Pinpoint the cell where the given text exists, returning its (x, y) midpoint coordinate. 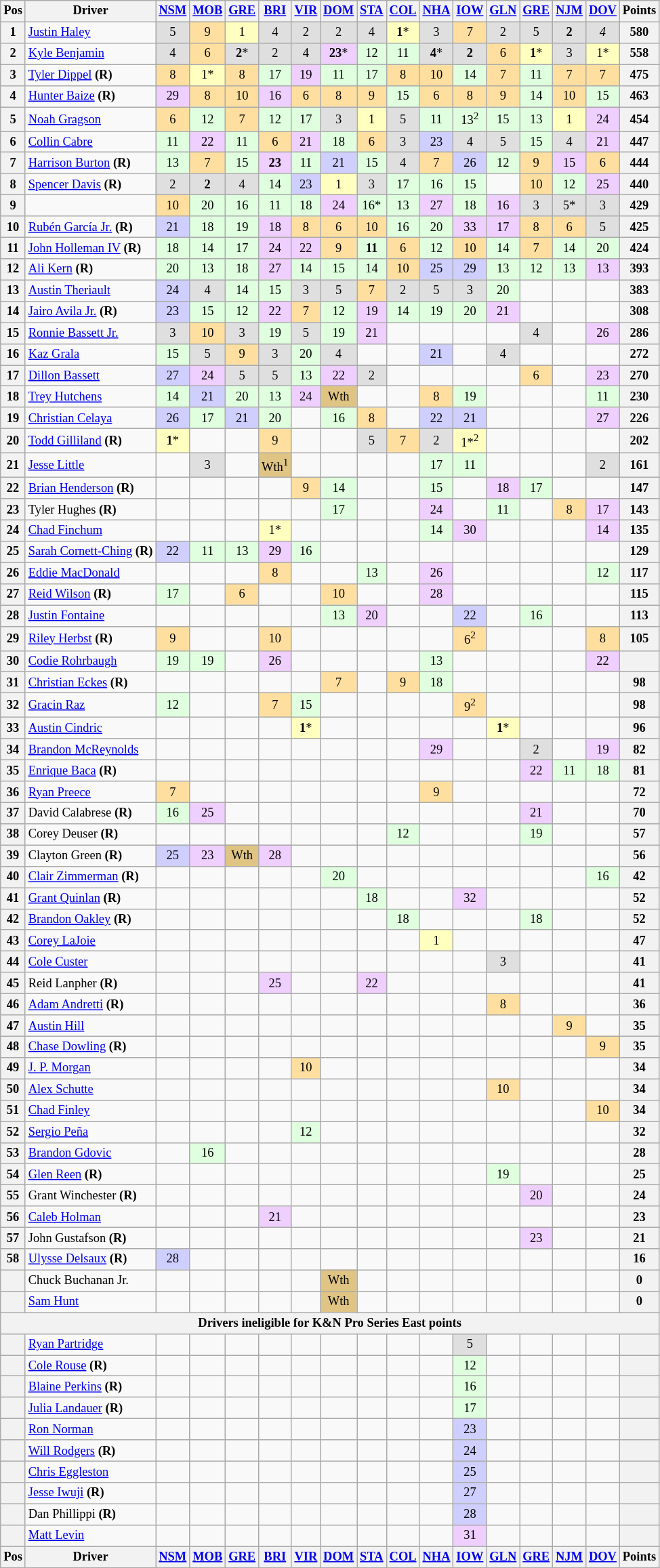
Ryan Preece (90, 791)
39 (14, 855)
Justin Fontaine (90, 615)
272 (639, 354)
424 (639, 248)
2* (243, 54)
Eddie MacDonald (90, 573)
Christian Celaya (90, 419)
Brian Henderson (R) (90, 488)
440 (639, 184)
Corey LaJoie (90, 941)
383 (639, 290)
48 (14, 1048)
40 (14, 877)
Brandon McReynolds (90, 749)
132 (470, 119)
58 (14, 1259)
286 (639, 333)
Harrison Burton (R) (90, 163)
Austin Theriault (90, 290)
Julia Landauer (R) (90, 1408)
230 (639, 397)
Tyler Hughes (R) (90, 510)
Codie Rohrbaugh (90, 661)
115 (639, 595)
70 (639, 813)
David Calabrese (R) (90, 813)
43 (14, 941)
129 (639, 552)
Trey Hutchens (90, 397)
Austin Hill (90, 1026)
55 (14, 1195)
Spencer Davis (R) (90, 184)
Chase Dowling (R) (90, 1048)
463 (639, 96)
105 (639, 638)
444 (639, 163)
Gracin Raz (90, 705)
Justin Haley (90, 33)
Clair Zimmerman (R) (90, 877)
Matt Levin (90, 1535)
Chris Eggleston (90, 1472)
Dan Phillippi (R) (90, 1514)
Cole Rouse (R) (90, 1366)
16* (371, 206)
Corey Deuser (R) (90, 835)
143 (639, 510)
Reid Wilson (R) (90, 595)
Glen Reen (R) (90, 1175)
4* (436, 54)
226 (639, 419)
558 (639, 54)
161 (639, 466)
270 (639, 375)
Ryan Partridge (90, 1344)
Enrique Baca (R) (90, 771)
54 (14, 1175)
Caleb Holman (90, 1217)
38 (14, 835)
Ronnie Bassett Jr. (90, 333)
113 (639, 615)
Riley Herbst (R) (90, 638)
447 (639, 142)
135 (639, 531)
425 (639, 226)
Dillon Bassett (90, 375)
Grant Quinlan (R) (90, 899)
429 (639, 206)
147 (639, 488)
Austin Cindric (90, 728)
Ulysse Delsaux (R) (90, 1259)
51 (14, 1111)
Clayton Green (R) (90, 855)
393 (639, 270)
Drivers ineligible for K&N Pro Series East points (330, 1323)
454 (639, 119)
Wth1 (275, 466)
Todd Gilliland (R) (90, 441)
44 (14, 962)
45 (14, 983)
Blaine Perkins (R) (90, 1386)
53 (14, 1153)
96 (639, 728)
Hunter Baize (R) (90, 96)
Sarah Cornett-Ching (R) (90, 552)
J. P. Morgan (90, 1068)
Jesse Little (90, 466)
Ali Kern (R) (90, 270)
Christian Eckes (R) (90, 683)
Reid Lanpher (R) (90, 983)
Alex Schutte (90, 1090)
John Holleman IV (R) (90, 248)
Adam Andretti (R) (90, 1004)
117 (639, 573)
475 (639, 75)
72 (639, 791)
Cole Custer (90, 962)
37 (14, 813)
Jesse Iwuji (R) (90, 1493)
92 (470, 705)
5* (569, 206)
Sam Hunt (90, 1302)
Brandon Gdovic (90, 1153)
49 (14, 1068)
Chuck Buchanan Jr. (90, 1281)
Grant Winchester (R) (90, 1195)
Chad Finchum (90, 531)
1*2 (470, 441)
Kaz Grala (90, 354)
Sergio Peña (90, 1132)
Collin Cabre (90, 142)
580 (639, 33)
62 (470, 638)
202 (639, 441)
82 (639, 749)
81 (639, 771)
23* (339, 54)
Chad Finley (90, 1111)
46 (14, 1004)
308 (639, 312)
Rubén García Jr. (R) (90, 226)
Will Rodgers (R) (90, 1450)
Jairo Avila Jr. (R) (90, 312)
Tyler Dippel (R) (90, 75)
Noah Gragson (90, 119)
John Gustafson (R) (90, 1239)
Ron Norman (90, 1430)
Brandon Oakley (R) (90, 919)
50 (14, 1090)
Kyle Benjamin (90, 54)
